Find where the given text appears and provide that cell's center as [X, Y] coordinate. 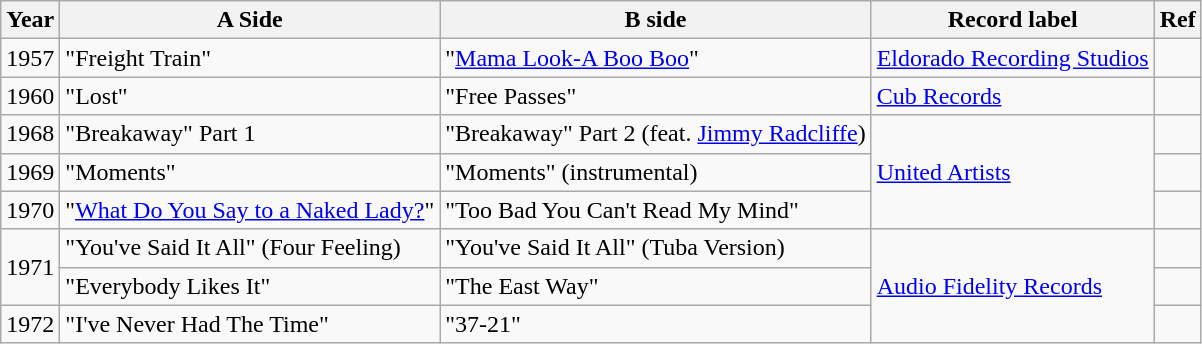
"The East Way" [656, 286]
Year [30, 20]
"Breakaway" Part 2 (feat. Jimmy Radcliffe) [656, 134]
United Artists [1012, 172]
"Moments" [250, 172]
"Everybody Likes It" [250, 286]
1970 [30, 210]
"Lost" [250, 96]
"You've Said It All" (Tuba Version) [656, 248]
"Free Passes" [656, 96]
"Too Bad You Can't Read My Mind" [656, 210]
"You've Said It All" (Four Feeling) [250, 248]
A Side [250, 20]
"Freight Train" [250, 58]
Cub Records [1012, 96]
1969 [30, 172]
Eldorado Recording Studios [1012, 58]
1957 [30, 58]
"I've Never Had The Time" [250, 324]
Audio Fidelity Records [1012, 286]
1968 [30, 134]
"Mama Look-A Boo Boo" [656, 58]
B side [656, 20]
"Moments" (instrumental) [656, 172]
"37-21" [656, 324]
"What Do You Say to a Naked Lady?" [250, 210]
1972 [30, 324]
Ref [1178, 20]
"Breakaway" Part 1 [250, 134]
1971 [30, 267]
1960 [30, 96]
Record label [1012, 20]
